Search for the cell housing the specified text and yield its (x, y) center coordinate. 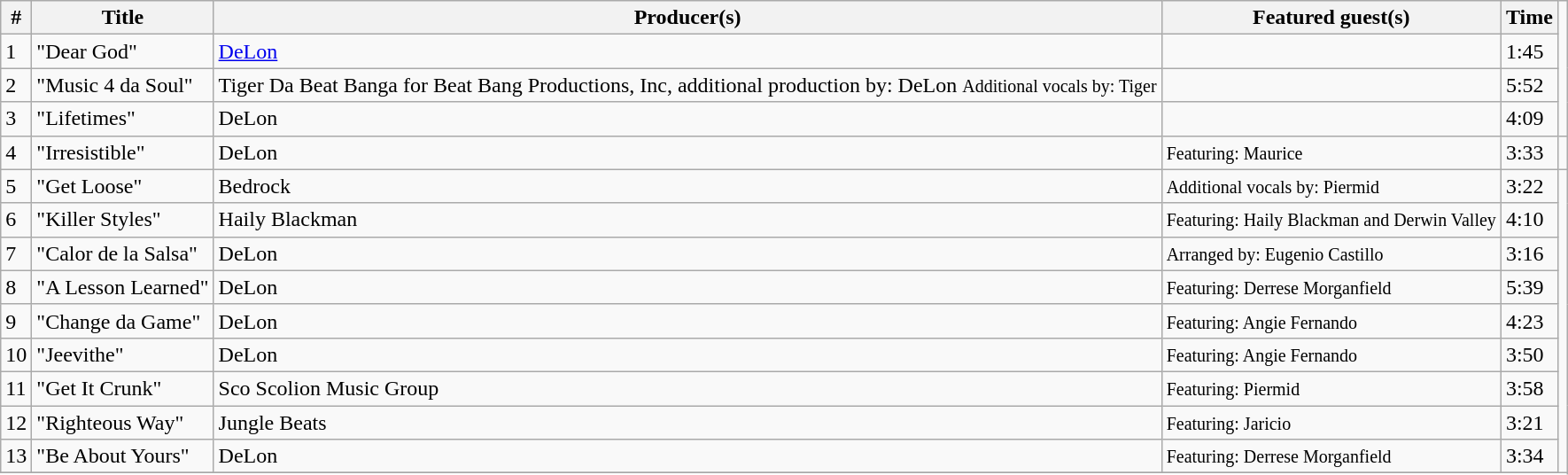
"Calor de la Salsa" (122, 253)
12 (16, 423)
Bedrock (687, 186)
3:21 (1529, 423)
"A Lesson Learned" (122, 287)
5 (16, 186)
"Killer Styles" (122, 220)
Sco Scolion Music Group (687, 388)
Arranged by: Eugenio Castillo (1331, 253)
7 (16, 253)
8 (16, 287)
3:58 (1529, 388)
4:09 (1529, 119)
4:23 (1529, 321)
"Lifetimes" (122, 119)
Tiger Da Beat Banga for Beat Bang Productions, Inc, additional production by: DeLon Additional vocals by: Tiger (687, 85)
Featured guest(s) (1331, 18)
# (16, 18)
Producer(s) (687, 18)
Jungle Beats (687, 423)
"Righteous Way" (122, 423)
"Jeevithe" (122, 354)
"Music 4 da Soul" (122, 85)
3:16 (1529, 253)
Featuring: Haily Blackman and Derwin Valley (1331, 220)
1:45 (1529, 51)
"Be About Yours" (122, 456)
Haily Blackman (687, 220)
Title (122, 18)
"Change da Game" (122, 321)
3 (16, 119)
2 (16, 85)
3:33 (1529, 152)
13 (16, 456)
"Irresistible" (122, 152)
4 (16, 152)
5:52 (1529, 85)
5:39 (1529, 287)
3:50 (1529, 354)
Featuring: Piermid (1331, 388)
"Dear God" (122, 51)
"Get It Crunk" (122, 388)
11 (16, 388)
9 (16, 321)
"Get Loose" (122, 186)
Featuring: Jaricio (1331, 423)
Time (1529, 18)
1 (16, 51)
Additional vocals by: Piermid (1331, 186)
6 (16, 220)
3:22 (1529, 186)
Featuring: Maurice (1331, 152)
10 (16, 354)
4:10 (1529, 220)
3:34 (1529, 456)
